Return the [X, Y] coordinate for the center point of the cell that contains the specified text.  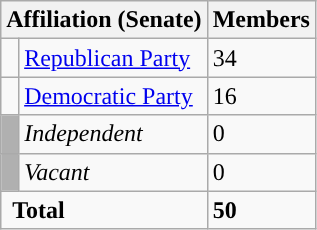
50 [261, 210]
Affiliation (Senate) [104, 20]
Members [261, 20]
Vacant [113, 172]
34 [261, 58]
16 [261, 96]
Republican Party [113, 58]
Independent [113, 134]
Total [104, 210]
Democratic Party [113, 96]
